Return (X, Y) of the center of cell containing provided text 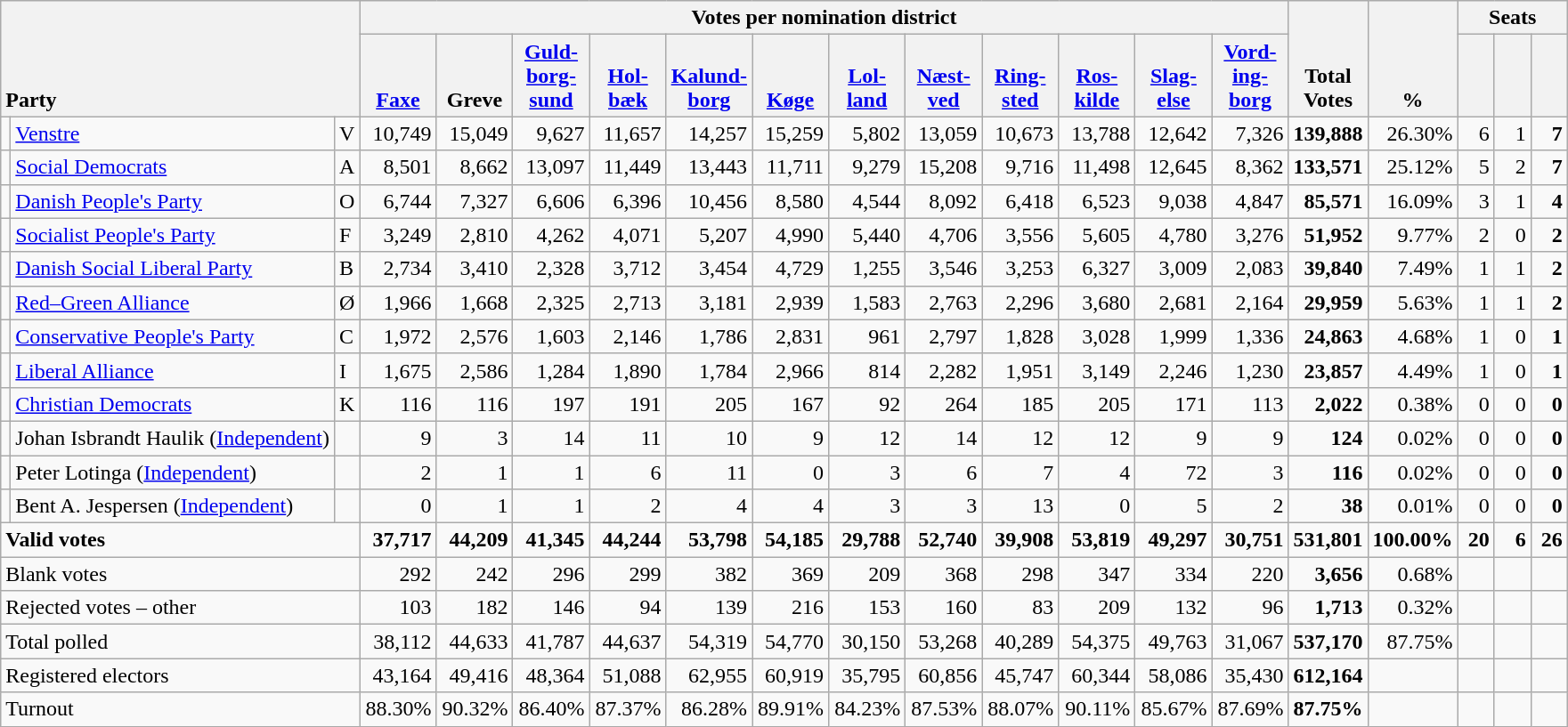
72 (1174, 473)
1,284 (551, 370)
1,336 (1250, 336)
100.00% (1412, 540)
1,999 (1174, 336)
2,586 (475, 370)
Seats (1512, 18)
5,207 (709, 235)
Social Democrats (173, 167)
Rejected votes – other (180, 608)
296 (551, 574)
3,656 (1328, 574)
182 (475, 608)
38,112 (398, 642)
83 (1020, 608)
84.23% (867, 709)
382 (709, 574)
43,164 (398, 675)
12,645 (1174, 167)
60,344 (1097, 675)
Blank votes (180, 574)
Køge (791, 76)
26.30% (1412, 133)
Ros- kilde (1097, 76)
41,787 (551, 642)
6,744 (398, 201)
1,713 (1328, 608)
2,681 (1174, 303)
2,282 (944, 370)
3,454 (709, 269)
39,908 (1020, 540)
Total Votes (1328, 59)
15,049 (475, 133)
9,627 (551, 133)
11,711 (791, 167)
6,396 (628, 201)
368 (944, 574)
24,863 (1328, 336)
1,828 (1020, 336)
5.63% (1412, 303)
2,763 (944, 303)
13,059 (944, 133)
51,088 (628, 675)
6,327 (1097, 269)
15,259 (791, 133)
62,955 (709, 675)
26 (1549, 540)
25.12% (1412, 167)
B (346, 269)
Kalund- borg (709, 76)
1,668 (475, 303)
292 (398, 574)
% (1412, 59)
Guld- borg- sund (551, 76)
Lol- land (867, 76)
1,784 (709, 370)
14,257 (709, 133)
0.01% (1412, 506)
K (346, 404)
11,498 (1097, 167)
160 (944, 608)
87.53% (944, 709)
Peter Lotinga (Independent) (173, 473)
2,831 (791, 336)
88.30% (398, 709)
C (346, 336)
49,416 (475, 675)
3,249 (398, 235)
10,673 (1020, 133)
9,279 (867, 167)
334 (1174, 574)
90.32% (475, 709)
3,556 (1020, 235)
53,819 (1097, 540)
2,164 (1250, 303)
89.91% (791, 709)
41,345 (551, 540)
171 (1174, 404)
0.32% (1412, 608)
2,939 (791, 303)
1,603 (551, 336)
2,734 (398, 269)
139,888 (1328, 133)
53,798 (709, 540)
Ø (346, 303)
60,919 (791, 675)
132 (1174, 608)
A (346, 167)
49,297 (1174, 540)
Venstre (173, 133)
3,680 (1097, 303)
961 (867, 336)
113 (1250, 404)
Bent A. Jespersen (Independent) (173, 506)
Votes per nomination district (825, 18)
38 (1328, 506)
85.67% (1174, 709)
1,966 (398, 303)
48,364 (551, 675)
7.49% (1412, 269)
8,501 (398, 167)
49,763 (1174, 642)
103 (398, 608)
Danish People's Party (173, 201)
Turnout (180, 709)
53,268 (944, 642)
3,253 (1020, 269)
4,780 (1174, 235)
Valid votes (180, 540)
2,146 (628, 336)
Conservative People's Party (173, 336)
9,716 (1020, 167)
197 (551, 404)
369 (791, 574)
4,706 (944, 235)
3,410 (475, 269)
54,185 (791, 540)
612,164 (1328, 675)
299 (628, 574)
Vord- ing- borg (1250, 76)
185 (1020, 404)
37,717 (398, 540)
Danish Social Liberal Party (173, 269)
216 (791, 608)
94 (628, 608)
Registered electors (180, 675)
8,362 (1250, 167)
44,244 (628, 540)
8,092 (944, 201)
4.68% (1412, 336)
146 (551, 608)
11,449 (628, 167)
2,246 (1174, 370)
87.37% (628, 709)
86.28% (709, 709)
Liberal Alliance (173, 370)
2,296 (1020, 303)
0.38% (1412, 404)
1,675 (398, 370)
2,328 (551, 269)
20 (1476, 540)
139 (709, 608)
264 (944, 404)
124 (1328, 438)
35,430 (1250, 675)
242 (475, 574)
39,840 (1328, 269)
3,181 (709, 303)
2,022 (1328, 404)
60,856 (944, 675)
44,633 (475, 642)
30,150 (867, 642)
45,747 (1020, 675)
58,086 (1174, 675)
29,959 (1328, 303)
6,523 (1097, 201)
3,276 (1250, 235)
23,857 (1328, 370)
88.07% (1020, 709)
2,797 (944, 336)
1,786 (709, 336)
Næst- ved (944, 76)
92 (867, 404)
40,289 (1020, 642)
10,456 (709, 201)
16.09% (1412, 201)
1,890 (628, 370)
Red–Green Alliance (173, 303)
7,327 (475, 201)
I (346, 370)
F (346, 235)
191 (628, 404)
10 (709, 438)
O (346, 201)
5,440 (867, 235)
15,208 (944, 167)
Johan Isbrandt Haulik (Independent) (173, 438)
5,605 (1097, 235)
1,583 (867, 303)
8,580 (791, 201)
Total polled (180, 642)
531,801 (1328, 540)
347 (1097, 574)
9.77% (1412, 235)
298 (1020, 574)
4,990 (791, 235)
86.40% (551, 709)
153 (867, 608)
4,262 (551, 235)
4,729 (791, 269)
13,097 (551, 167)
90.11% (1097, 709)
3,546 (944, 269)
537,170 (1328, 642)
54,770 (791, 642)
96 (1250, 608)
7,326 (1250, 133)
54,319 (709, 642)
5,802 (867, 133)
13 (1020, 506)
Party (180, 59)
12,642 (1174, 133)
35,795 (867, 675)
31,067 (1250, 642)
167 (791, 404)
2,966 (791, 370)
10,749 (398, 133)
0.68% (1412, 574)
Christian Democrats (173, 404)
3,028 (1097, 336)
6,418 (1020, 201)
2,713 (628, 303)
54,375 (1097, 642)
4,071 (628, 235)
1,230 (1250, 370)
1,951 (1020, 370)
85,571 (1328, 201)
51,952 (1328, 235)
2,576 (475, 336)
220 (1250, 574)
44,637 (628, 642)
814 (867, 370)
Greve (475, 76)
3,712 (628, 269)
30,751 (1250, 540)
9,038 (1174, 201)
Slag- else (1174, 76)
3,009 (1174, 269)
3,149 (1097, 370)
Ring- sted (1020, 76)
Hol- bæk (628, 76)
13,788 (1097, 133)
13,443 (709, 167)
11,657 (628, 133)
2,810 (475, 235)
1,972 (398, 336)
Socialist People's Party (173, 235)
Faxe (398, 76)
2,325 (551, 303)
4,847 (1250, 201)
1,255 (867, 269)
52,740 (944, 540)
6,606 (551, 201)
8,662 (475, 167)
87.69% (1250, 709)
4.49% (1412, 370)
133,571 (1328, 167)
44,209 (475, 540)
29,788 (867, 540)
2,083 (1250, 269)
V (346, 133)
4,544 (867, 201)
